Determine the (X, Y) coordinate at the center of the cell enclosing the given text.  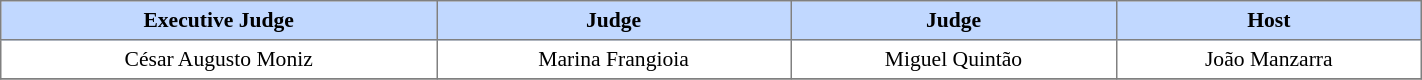
João Manzarra (1268, 60)
Executive Judge (219, 20)
César Augusto Moniz (219, 60)
Miguel Quintão (954, 60)
Marina Frangioia (614, 60)
Host (1268, 20)
